Identify which cell holds the provided text, then report its (x, y) central coordinate. 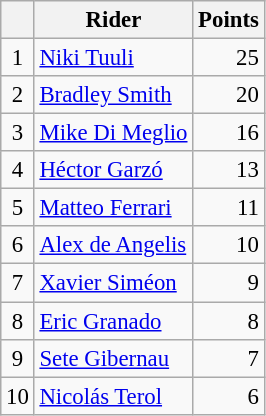
Points (228, 20)
16 (228, 133)
Nicolás Terol (114, 396)
Xavier Siméon (114, 283)
11 (228, 208)
5 (18, 208)
4 (18, 170)
Niki Tuuli (114, 58)
Rider (114, 20)
25 (228, 58)
Héctor Garzó (114, 170)
20 (228, 95)
Eric Granado (114, 321)
Mike Di Meglio (114, 133)
Matteo Ferrari (114, 208)
Bradley Smith (114, 95)
2 (18, 95)
Sete Gibernau (114, 358)
3 (18, 133)
13 (228, 170)
1 (18, 58)
Alex de Angelis (114, 245)
